Provide the [X, Y] coordinate of the cell's center where the given text is located.  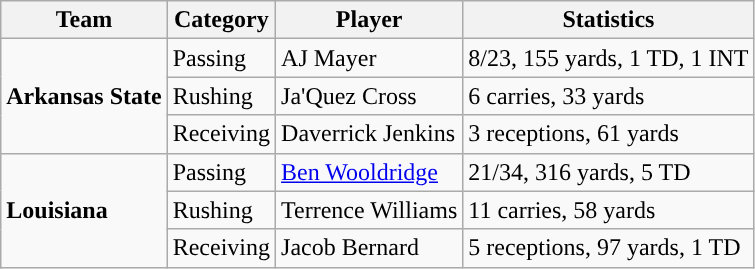
Ja'Quez Cross [370, 96]
3 receptions, 61 yards [608, 134]
Category [221, 20]
8/23, 155 yards, 1 TD, 1 INT [608, 58]
Statistics [608, 20]
5 receptions, 97 yards, 1 TD [608, 248]
Terrence Williams [370, 210]
Team [84, 20]
Daverrick Jenkins [370, 134]
Jacob Bernard [370, 248]
11 carries, 58 yards [608, 210]
21/34, 316 yards, 5 TD [608, 172]
Player [370, 20]
AJ Mayer [370, 58]
Louisiana [84, 210]
6 carries, 33 yards [608, 96]
Ben Wooldridge [370, 172]
Arkansas State [84, 96]
